For the text-containing cell, return its midpoint in (X, Y) coordinate format. 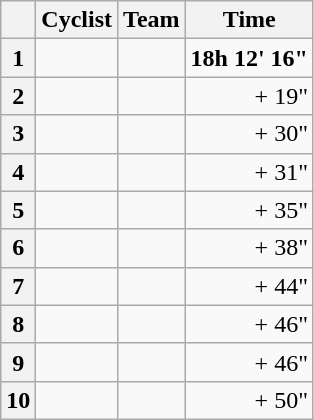
Cyclist (77, 20)
+ 30" (249, 134)
+ 31" (249, 172)
+ 38" (249, 248)
9 (18, 362)
7 (18, 286)
10 (18, 400)
8 (18, 324)
+ 19" (249, 96)
Team (152, 20)
Time (249, 20)
4 (18, 172)
5 (18, 210)
+ 44" (249, 286)
+ 50" (249, 400)
1 (18, 58)
+ 35" (249, 210)
3 (18, 134)
6 (18, 248)
2 (18, 96)
18h 12' 16" (249, 58)
